Capture the cell that displays the provided text and extract its [X, Y] central coordinate. 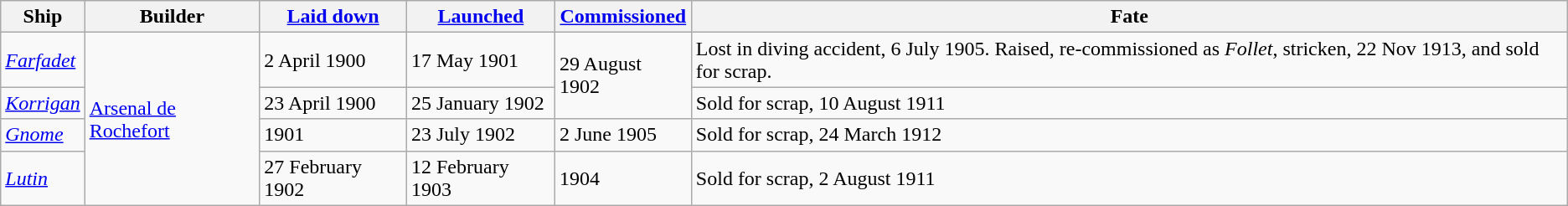
Korrigan [43, 103]
12 February 1903 [481, 178]
Laid down [333, 17]
17 May 1901 [481, 60]
2 June 1905 [623, 135]
Fate [1129, 17]
2 April 1900 [333, 60]
Lutin [43, 178]
Lost in diving accident, 6 July 1905. Raised, re-commissioned as Follet, stricken, 22 Nov 1913, and sold for scrap. [1129, 60]
Arsenal de Rochefort [173, 119]
25 January 1902 [481, 103]
1901 [333, 135]
Sold for scrap, 2 August 1911 [1129, 178]
Builder [173, 17]
Launched [481, 17]
29 August 1902 [623, 75]
23 July 1902 [481, 135]
Commissioned [623, 17]
Sold for scrap, 10 August 1911 [1129, 103]
Ship [43, 17]
1904 [623, 178]
Sold for scrap, 24 March 1912 [1129, 135]
Farfadet [43, 60]
23 April 1900 [333, 103]
27 February 1902 [333, 178]
Gnome [43, 135]
